Capture the cell that displays the provided text and extract its (x, y) central coordinate. 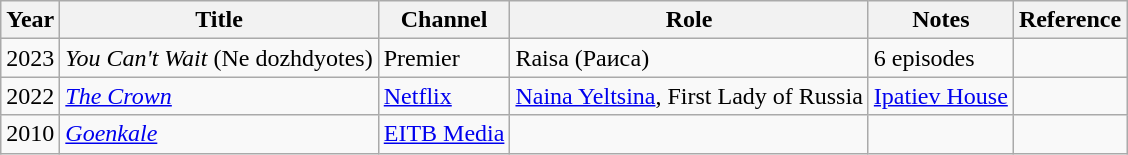
Netflix (444, 96)
Role (689, 20)
Year (30, 20)
Naina Yeltsina, First Lady of Russia (689, 96)
2022 (30, 96)
You Can't Wait (Ne dozhdyotes) (219, 58)
The Crown (219, 96)
Raisa (Раиса) (689, 58)
Reference (1070, 20)
Title (219, 20)
6 episodes (940, 58)
EITB Media (444, 134)
2010 (30, 134)
2023 (30, 58)
Ipatiev House (940, 96)
Channel (444, 20)
Goenkale (219, 134)
Notes (940, 20)
Premier (444, 58)
